Identify which cell holds the provided text, then report its (X, Y) central coordinate. 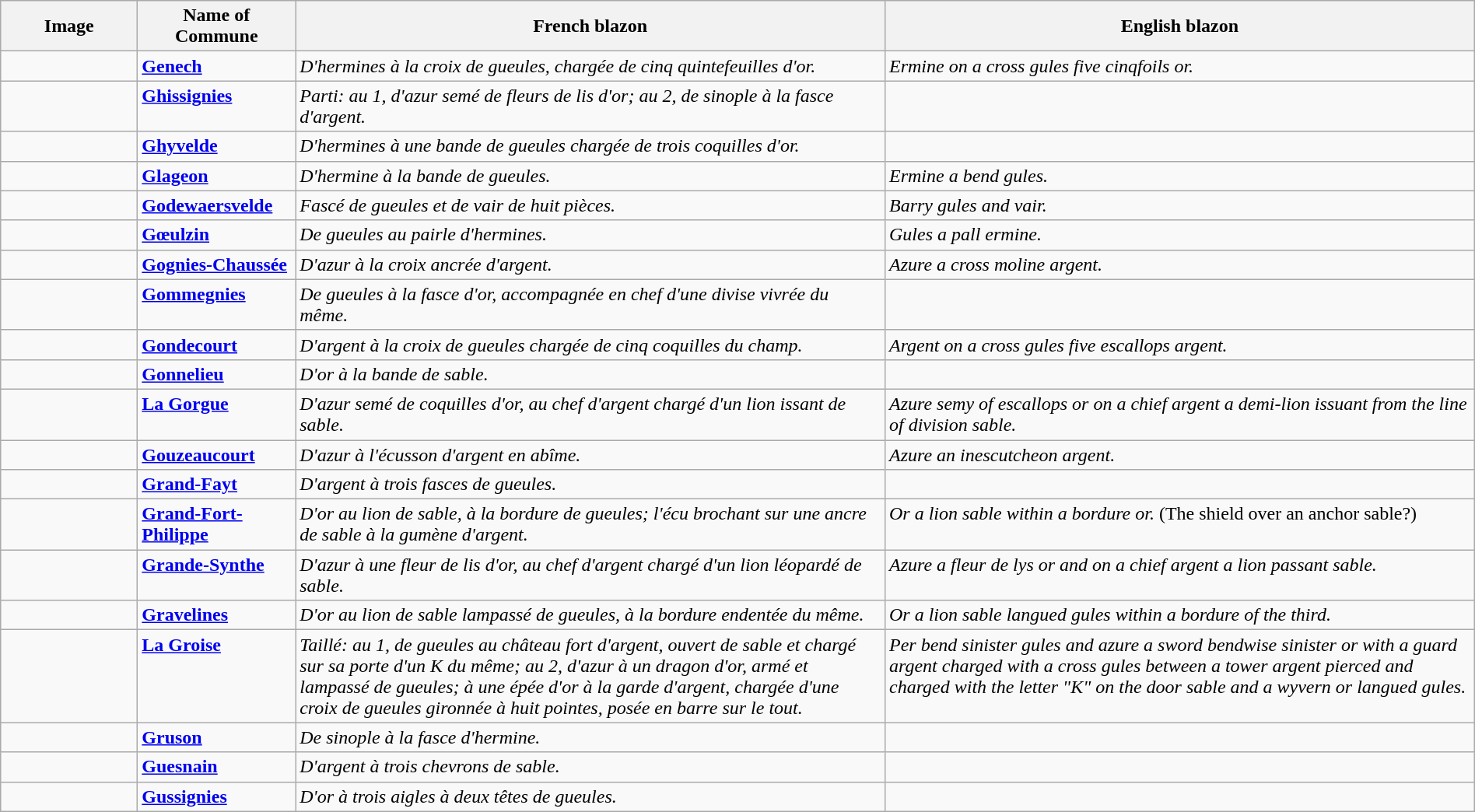
Azure semy of escallops or on a chief argent a demi-lion issuant from the line of division sable. (1179, 414)
D'or au lion de sable lampassé de gueules, à la bordure endentée du même. (590, 615)
D'or à trois aigles à deux têtes de gueules. (590, 796)
Or a lion sable langued gules within a bordure of the third. (1179, 615)
Fascé de gueules et de vair de huit pièces. (590, 205)
Guesnain (216, 767)
La Gorgue (216, 414)
Gommegnies (216, 305)
D'azur à une fleur de lis d'or, au chef d'argent chargé d'un lion léopardé de sable. (590, 576)
D'hermines à une bande de gueules chargée de trois coquilles d'or. (590, 146)
D'azur à l'écusson d'argent en abîme. (590, 455)
Image (69, 26)
De gueules au pairle d'hermines. (590, 235)
De gueules à la fasce d'or, accompagnée en chef d'une divise vivrée du même. (590, 305)
Ghyvelde (216, 146)
Gondecourt (216, 345)
La Groise (216, 677)
Grand-Fort-Philippe (216, 524)
Grande-Synthe (216, 576)
Gouzeaucourt (216, 455)
D'azur semé de coquilles d'or, au chef d'argent chargé d'un lion issant de sable. (590, 414)
Ermine a bend gules. (1179, 176)
Parti: au 1, d'azur semé de fleurs de lis d'or; au 2, de sinople à la fasce d'argent. (590, 106)
English blazon (1179, 26)
Argent on a cross gules five escallops argent. (1179, 345)
D'argent à trois chevrons de sable. (590, 767)
D'azur à la croix ancrée d'argent. (590, 264)
Azure a cross moline argent. (1179, 264)
Ghissignies (216, 106)
Genech (216, 66)
Barry gules and vair. (1179, 205)
Azure an inescutcheon argent. (1179, 455)
Name of Commune (216, 26)
Or a lion sable within a bordure or. (The shield over an anchor sable?) (1179, 524)
D'argent à la croix de gueules chargée de cinq coquilles du champ. (590, 345)
Ermine on a cross gules five cinqfoils or. (1179, 66)
D'hermines à la croix de gueules, chargée de cinq quintefeuilles d'or. (590, 66)
De sinople à la fasce d'hermine. (590, 737)
Glageon (216, 176)
Azure a fleur de lys or and on a chief argent a lion passant sable. (1179, 576)
Grand-Fayt (216, 485)
D'or au lion de sable, à la bordure de gueules; l'écu brochant sur une ancre de sable à la gumène d'argent. (590, 524)
French blazon (590, 26)
D'or à la bande de sable. (590, 374)
Gules a pall ermine. (1179, 235)
D'argent à trois fasces de gueules. (590, 485)
D'hermine à la bande de gueules. (590, 176)
Gravelines (216, 615)
Gœulzin (216, 235)
Godewaersvelde (216, 205)
Gussignies (216, 796)
Gognies-Chaussée (216, 264)
Gonnelieu (216, 374)
Gruson (216, 737)
